From the cell containing the given text, extract its center point as (x, y) coordinate. 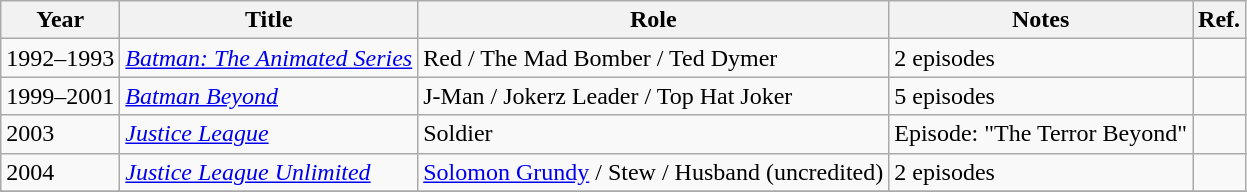
Batman Beyond (269, 96)
1999–2001 (60, 96)
Year (60, 20)
Red / The Mad Bomber / Ted Dymer (654, 58)
J-Man / Jokerz Leader / Top Hat Joker (654, 96)
Notes (1041, 20)
1992–1993 (60, 58)
Solomon Grundy / Stew / Husband (uncredited) (654, 172)
Batman: The Animated Series (269, 58)
Title (269, 20)
Justice League Unlimited (269, 172)
5 episodes (1041, 96)
Role (654, 20)
2004 (60, 172)
Ref. (1220, 20)
Episode: "The Terror Beyond" (1041, 134)
2003 (60, 134)
Soldier (654, 134)
Justice League (269, 134)
